Identify which cell holds the provided text, then report its (X, Y) central coordinate. 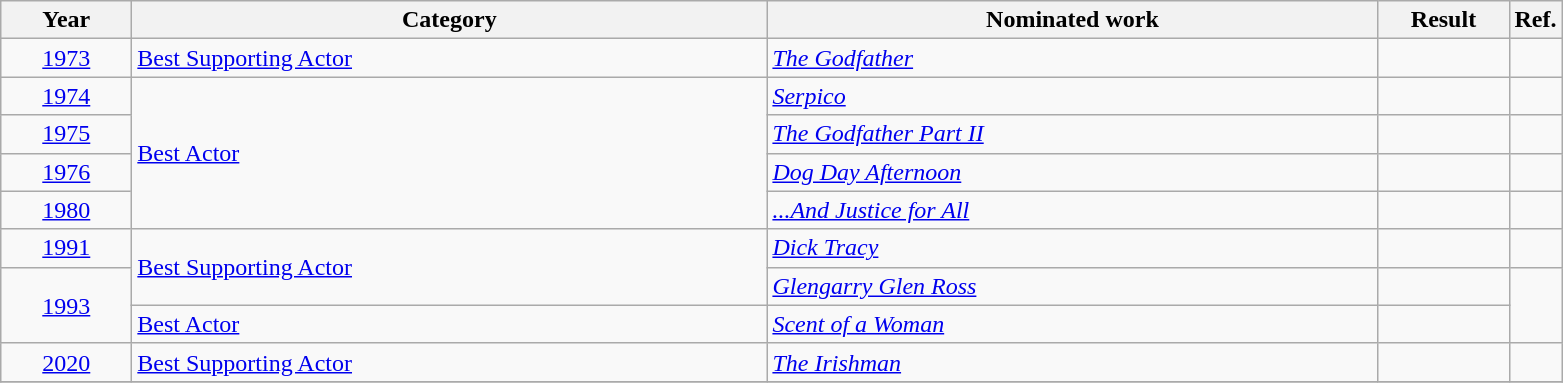
The Godfather (1072, 58)
2020 (66, 362)
Year (66, 20)
1993 (66, 305)
1975 (66, 134)
Glengarry Glen Ross (1072, 286)
...And Justice for All (1072, 210)
1991 (66, 248)
Ref. (1536, 20)
Dog Day Afternoon (1072, 172)
1976 (66, 172)
Result (1444, 20)
Serpico (1072, 96)
1974 (66, 96)
1973 (66, 58)
Category (450, 20)
1980 (66, 210)
The Godfather Part II (1072, 134)
The Irishman (1072, 362)
Scent of a Woman (1072, 324)
Nominated work (1072, 20)
Dick Tracy (1072, 248)
